Return the (X, Y) coordinate for the center point of the cell that contains the specified text.  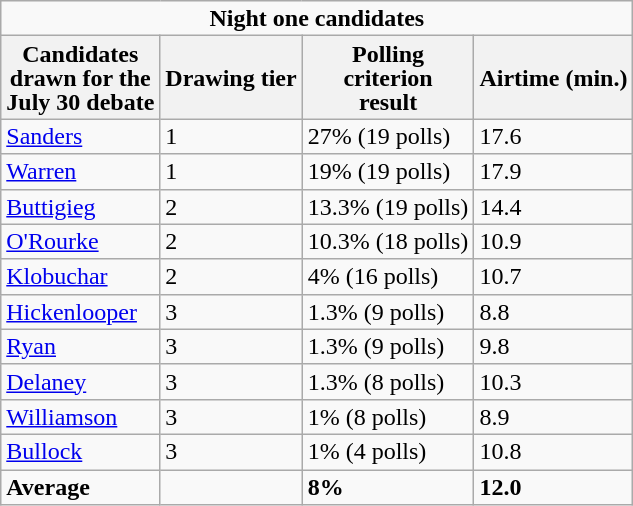
Hickenlooper (80, 312)
17.9 (554, 172)
Sanders (80, 136)
13.3% (19 polls) (388, 206)
8% (388, 488)
Night one candidates (317, 18)
Delaney (80, 382)
Polling criterion result (388, 78)
10.8 (554, 452)
Drawing tier (231, 78)
27% (19 polls) (388, 136)
17.6 (554, 136)
14.4 (554, 206)
Warren (80, 172)
1.3% (8 polls) (388, 382)
4% (16 polls) (388, 276)
8.8 (554, 312)
9.8 (554, 346)
O'Rourke (80, 242)
Candidates drawn for the July 30 debate (80, 78)
1% (8 polls) (388, 416)
8.9 (554, 416)
Ryan (80, 346)
Bullock (80, 452)
Williamson (80, 416)
10.7 (554, 276)
10.3 (554, 382)
Average (80, 488)
Buttigieg (80, 206)
Airtime (min.) (554, 78)
12.0 (554, 488)
10.9 (554, 242)
10.3% (18 polls) (388, 242)
19% (19 polls) (388, 172)
1% (4 polls) (388, 452)
Klobuchar (80, 276)
